Pinpoint the cell where the given text exists, returning its (x, y) midpoint coordinate. 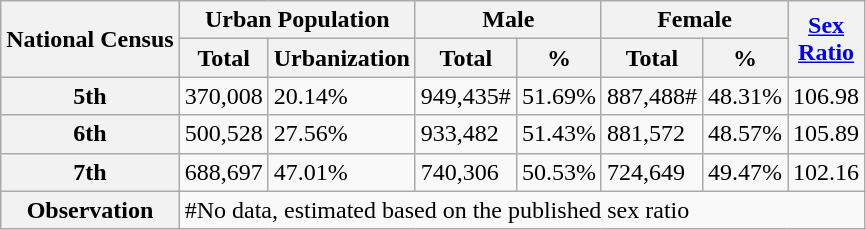
688,697 (224, 172)
6th (90, 134)
7th (90, 172)
47.01% (342, 172)
370,008 (224, 96)
102.16 (826, 172)
500,528 (224, 134)
933,482 (466, 134)
20.14% (342, 96)
50.53% (558, 172)
48.57% (744, 134)
#No data, estimated based on the published sex ratio (522, 210)
Urbanization (342, 58)
Male (508, 20)
51.69% (558, 96)
887,488# (652, 96)
106.98 (826, 96)
48.31% (744, 96)
949,435# (466, 96)
49.47% (744, 172)
5th (90, 96)
Female (694, 20)
Observation (90, 210)
SexRatio (826, 39)
740,306 (466, 172)
724,649 (652, 172)
27.56% (342, 134)
Urban Population (297, 20)
National Census (90, 39)
51.43% (558, 134)
105.89 (826, 134)
881,572 (652, 134)
